Identify which cell holds the provided text, then report its [x, y] central coordinate. 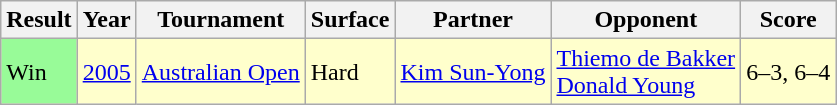
Hard [350, 72]
Australian Open [220, 72]
Surface [350, 20]
Opponent [646, 20]
Kim Sun-Yong [473, 72]
Thiemo de Bakker Donald Young [646, 72]
Win [39, 72]
Result [39, 20]
Score [788, 20]
Partner [473, 20]
2005 [106, 72]
Year [106, 20]
6–3, 6–4 [788, 72]
Tournament [220, 20]
